Output the [X, Y] coordinate of the center of the cell containing the given text.  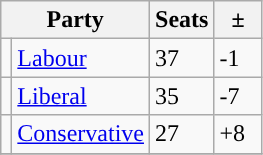
27 [182, 134]
35 [182, 96]
Liberal [81, 96]
+8 [238, 134]
Labour [81, 58]
Party [76, 20]
37 [182, 58]
-7 [238, 96]
± [238, 20]
Conservative [81, 134]
Seats [182, 20]
-1 [238, 58]
